Determine the [X, Y] coordinate at the center of the cell enclosing the given text.  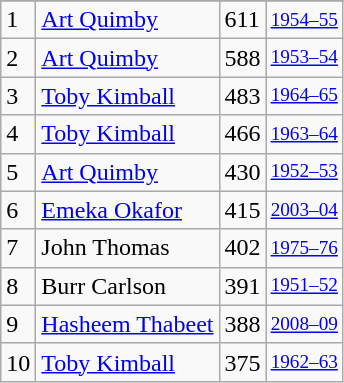
3 [18, 96]
2 [18, 58]
Emeka Okafor [128, 210]
1964–65 [304, 96]
John Thomas [128, 248]
375 [242, 362]
1962–63 [304, 362]
611 [242, 20]
1953–54 [304, 58]
4 [18, 134]
1 [18, 20]
2008–09 [304, 324]
415 [242, 210]
8 [18, 286]
7 [18, 248]
402 [242, 248]
2003–04 [304, 210]
466 [242, 134]
588 [242, 58]
1963–64 [304, 134]
9 [18, 324]
5 [18, 172]
1951–52 [304, 286]
483 [242, 96]
10 [18, 362]
1954–55 [304, 20]
Hasheem Thabeet [128, 324]
430 [242, 172]
1975–76 [304, 248]
Burr Carlson [128, 286]
6 [18, 210]
388 [242, 324]
391 [242, 286]
1952–53 [304, 172]
